Capture the cell that displays the provided text and extract its (X, Y) central coordinate. 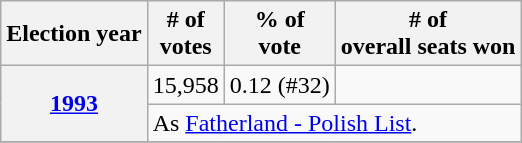
Election year (74, 34)
0.12 (#32) (280, 85)
# ofvotes (186, 34)
1993 (74, 104)
% ofvote (280, 34)
# ofoverall seats won (428, 34)
15,958 (186, 85)
As Fatherland - Polish List. (334, 123)
